Capture the cell that displays the provided text and extract its [x, y] central coordinate. 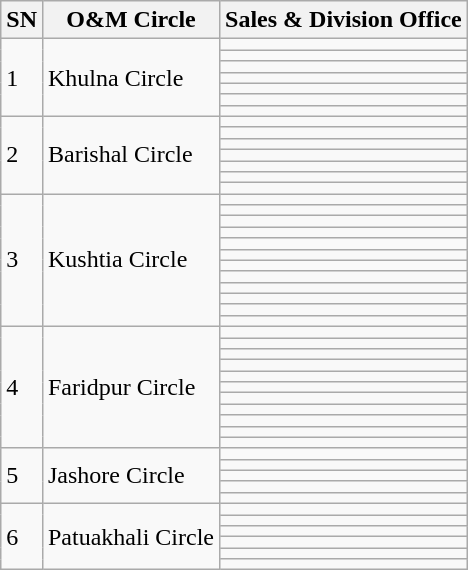
3 [22, 260]
Kushtia Circle [130, 260]
2 [22, 154]
Barishal Circle [130, 154]
4 [22, 387]
Patuakhali Circle [130, 536]
Khulna Circle [130, 78]
1 [22, 78]
Jashore Circle [130, 476]
SN [22, 20]
6 [22, 536]
5 [22, 476]
Faridpur Circle [130, 387]
Sales & Division Office [344, 20]
O&M Circle [130, 20]
